Return (X, Y) of the center of cell containing provided text 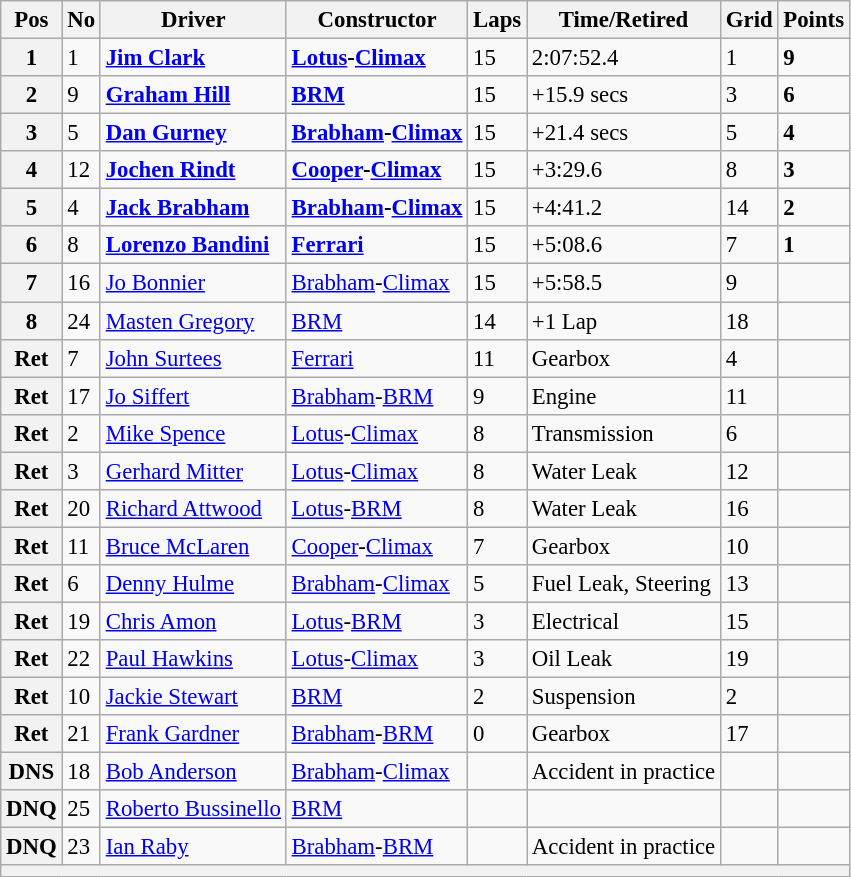
0 (498, 734)
Chris Amon (193, 621)
Pos (32, 20)
24 (81, 321)
Paul Hawkins (193, 659)
Roberto Bussinello (193, 809)
25 (81, 809)
Lorenzo Bandini (193, 245)
Masten Gregory (193, 321)
+15.9 secs (623, 95)
Bob Anderson (193, 772)
Frank Gardner (193, 734)
21 (81, 734)
Driver (193, 20)
Jim Clark (193, 58)
+5:58.5 (623, 283)
Denny Hulme (193, 584)
22 (81, 659)
Laps (498, 20)
+1 Lap (623, 321)
DNS (32, 772)
+4:41.2 (623, 208)
+3:29.6 (623, 170)
Transmission (623, 433)
Bruce McLaren (193, 546)
Electrical (623, 621)
Oil Leak (623, 659)
Fuel Leak, Steering (623, 584)
Richard Attwood (193, 509)
Gerhard Mitter (193, 471)
Suspension (623, 697)
Jo Bonnier (193, 283)
13 (750, 584)
Jackie Stewart (193, 697)
Graham Hill (193, 95)
+21.4 secs (623, 133)
Constructor (376, 20)
Mike Spence (193, 433)
Engine (623, 396)
Points (814, 20)
No (81, 20)
Dan Gurney (193, 133)
20 (81, 509)
Jack Brabham (193, 208)
+5:08.6 (623, 245)
Jo Siffert (193, 396)
23 (81, 847)
Grid (750, 20)
John Surtees (193, 358)
Time/Retired (623, 20)
Ian Raby (193, 847)
Jochen Rindt (193, 170)
2:07:52.4 (623, 58)
